Provide the [X, Y] coordinate of the cell's center where the given text is located.  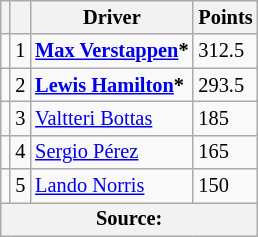
312.5 [225, 51]
5 [20, 186]
2 [20, 85]
4 [20, 152]
Lando Norris [112, 186]
165 [225, 152]
Lewis Hamilton* [112, 85]
293.5 [225, 85]
150 [225, 186]
Points [225, 17]
1 [20, 51]
Source: [130, 219]
Driver [112, 17]
3 [20, 118]
185 [225, 118]
Valtteri Bottas [112, 118]
Sergio Pérez [112, 152]
Max Verstappen* [112, 51]
